Find where the given text appears and provide that cell's center as [X, Y] coordinate. 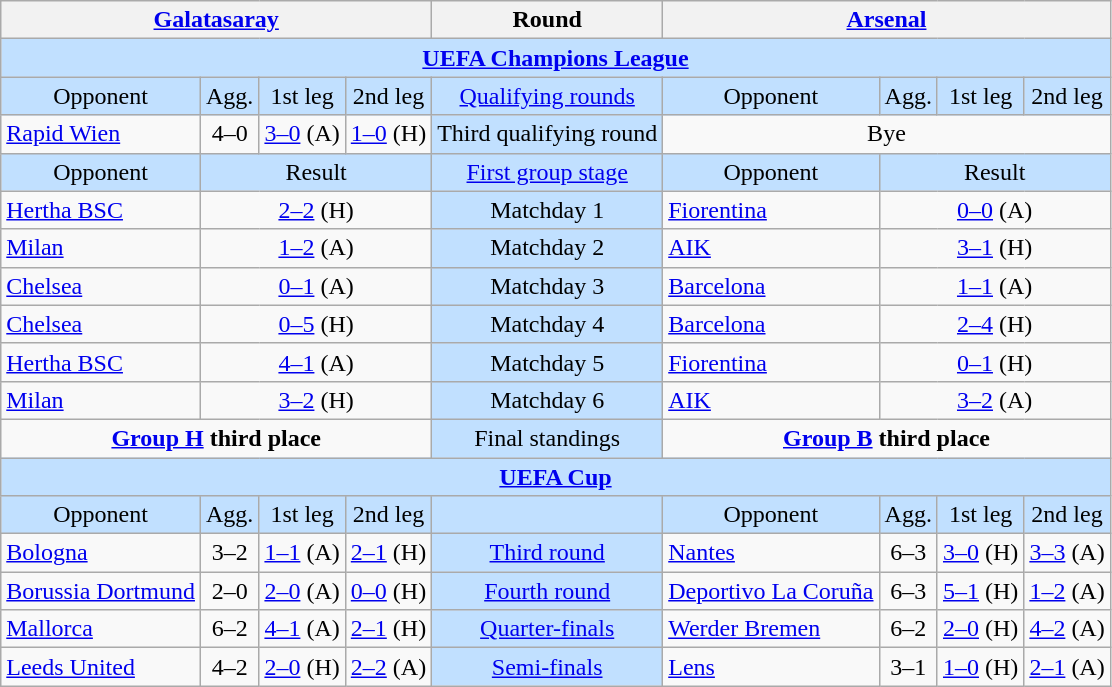
5–1 (H) [980, 591]
Rapid Wien [101, 134]
3–1 (H) [994, 248]
0–5 (H) [316, 324]
Matchday 5 [548, 362]
UEFA Champions League [556, 58]
Mallorca [101, 629]
Matchday 1 [548, 210]
0–0 (A) [994, 210]
Leeds United [101, 667]
4–2 [229, 667]
Third qualifying round [548, 134]
Quarter-finals [548, 629]
3–1 [908, 667]
Third round [548, 553]
Matchday 6 [548, 400]
0–1 (H) [994, 362]
Matchday 2 [548, 248]
2–4 (H) [994, 324]
Fourth round [548, 591]
First group stage [548, 172]
Nantes [771, 553]
2–2 (H) [316, 210]
Borussia Dortmund [101, 591]
Deportivo La Coruña [771, 591]
Qualifying rounds [548, 96]
0–1 (A) [316, 286]
Bye [887, 134]
3–3 (A) [1067, 553]
3–2 (H) [316, 400]
Group H third place [216, 438]
3–0 (A) [302, 134]
UEFA Cup [556, 477]
Werder Bremen [771, 629]
Lens [771, 667]
4–2 (A) [1067, 629]
Matchday 4 [548, 324]
4–0 [229, 134]
2–0 [229, 591]
2–1 (A) [1067, 667]
2–0 (A) [302, 591]
Group B third place [887, 438]
3–0 (H) [980, 553]
3–2 [229, 553]
Semi-finals [548, 667]
Matchday 3 [548, 286]
Round [548, 20]
Arsenal [887, 20]
0–0 (H) [388, 591]
Final standings [548, 438]
Bologna [101, 553]
2–2 (A) [388, 667]
3–2 (A) [994, 400]
Galatasaray [216, 20]
